Capture the cell that displays the provided text and extract its (X, Y) central coordinate. 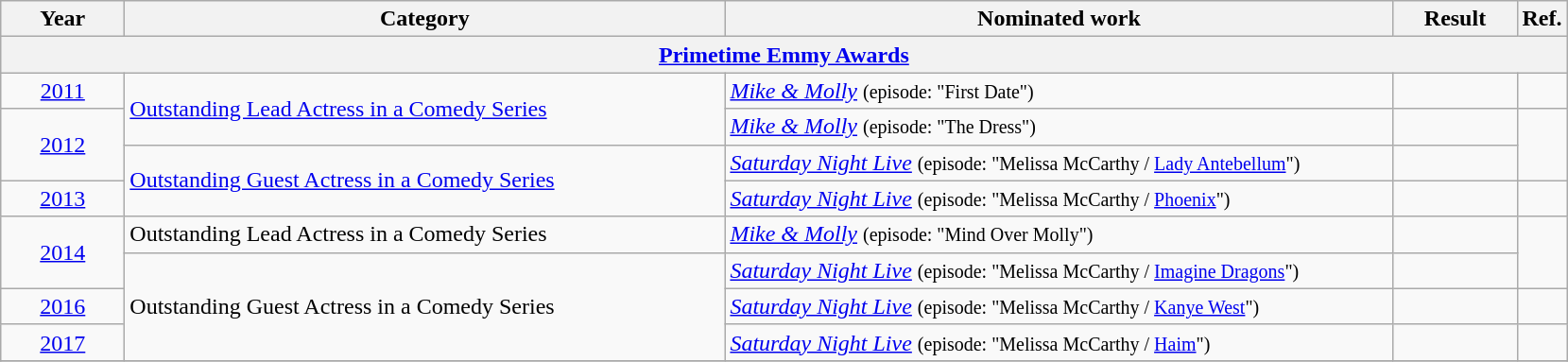
2016 (62, 306)
Primetime Emmy Awards (784, 55)
Saturday Night Live (episode: "Melissa McCarthy / Haim") (1059, 342)
Result (1456, 19)
2011 (62, 91)
2012 (62, 145)
Saturday Night Live (episode: "Melissa McCarthy / Lady Antebellum") (1059, 163)
Year (62, 19)
Mike & Molly (episode: "Mind Over Molly") (1059, 234)
Saturday Night Live (episode: "Melissa McCarthy / Kanye West") (1059, 306)
2013 (62, 198)
Category (425, 19)
Mike & Molly (episode: "The Dress") (1059, 127)
Nominated work (1059, 19)
2014 (62, 252)
Mike & Molly (episode: "First Date") (1059, 91)
Saturday Night Live (episode: "Melissa McCarthy / Imagine Dragons") (1059, 270)
2017 (62, 342)
Saturday Night Live (episode: "Melissa McCarthy / Phoenix") (1059, 198)
Ref. (1542, 19)
